Search for the cell housing the specified text and yield its [x, y] center coordinate. 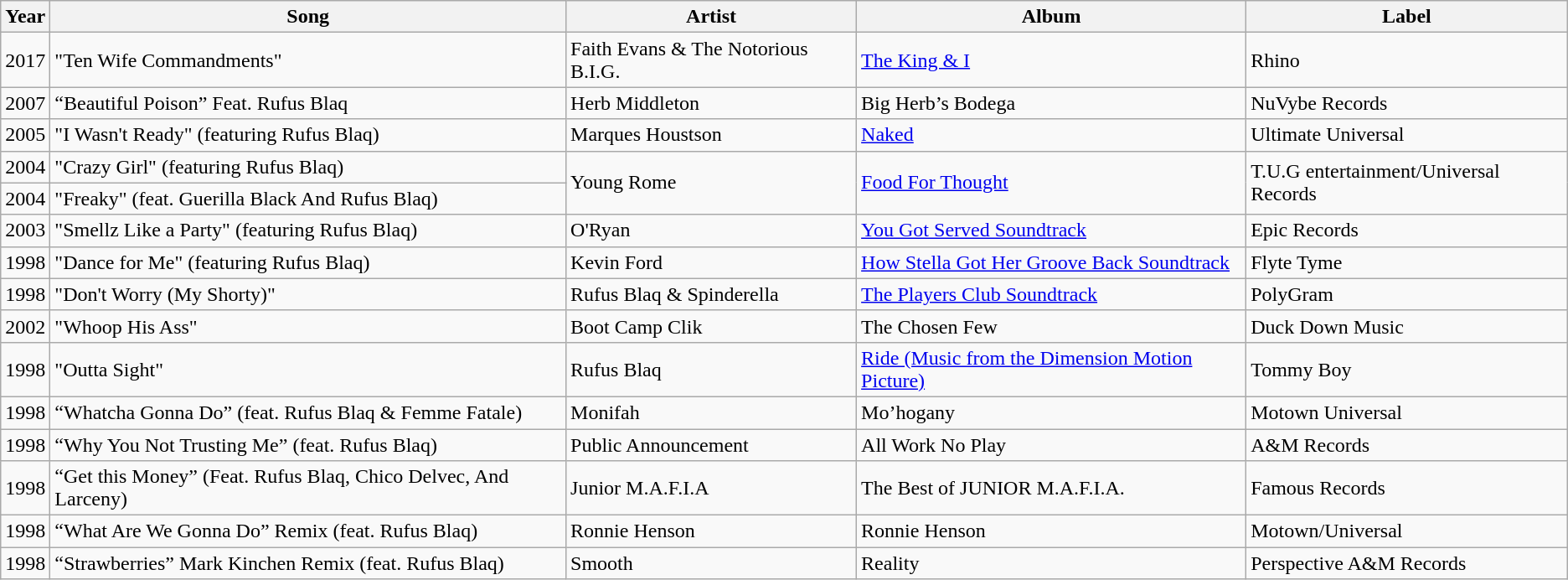
"Freaky" (feat. Guerilla Black And Rufus Blaq) [308, 199]
The Chosen Few [1052, 326]
The Best of JUNIOR M.A.F.I.A. [1052, 488]
Motown/Universal [1407, 531]
How Stella Got Her Groove Back Soundtrack [1052, 262]
NuVybe Records [1407, 103]
Famous Records [1407, 488]
"Ten Wife Commandments" [308, 60]
Public Announcement [712, 445]
The King & I [1052, 60]
"Dance for Me" (featuring Rufus Blaq) [308, 262]
"Outta Sight" [308, 369]
2002 [25, 326]
“Beautiful Poison” Feat. Rufus Blaq [308, 103]
“Why You Not Trusting Me” (feat. Rufus Blaq) [308, 445]
A&M Records [1407, 445]
PolyGram [1407, 294]
Kevin Ford [712, 262]
"Don't Worry (My Shorty)" [308, 294]
Duck Down Music [1407, 326]
Naked [1052, 135]
“Get this Money” (Feat. Rufus Blaq, Chico Delvec, And Larceny) [308, 488]
"Smellz Like a Party" (featuring Rufus Blaq) [308, 230]
"I Wasn't Ready" (featuring Rufus Blaq) [308, 135]
Year [25, 17]
Boot Camp Clik [712, 326]
Smooth [712, 563]
Reality [1052, 563]
Junior M.A.F.I.A [712, 488]
Marques Houstson [712, 135]
T.U.G entertainment/Universal Records [1407, 183]
You Got Served Soundtrack [1052, 230]
Artist [712, 17]
Food For Thought [1052, 183]
Ride (Music from the Dimension Motion Picture) [1052, 369]
Rufus Blaq & Spinderella [712, 294]
2003 [25, 230]
All Work No Play [1052, 445]
"Crazy Girl" (featuring Rufus Blaq) [308, 167]
Album [1052, 17]
O'Ryan [712, 230]
Song [308, 17]
Big Herb’s Bodega [1052, 103]
Ultimate Universal [1407, 135]
Monifah [712, 412]
Flyte Tyme [1407, 262]
“Whatcha Gonna Do” (feat. Rufus Blaq & Femme Fatale) [308, 412]
Rufus Blaq [712, 369]
The Players Club Soundtrack [1052, 294]
Perspective A&M Records [1407, 563]
2017 [25, 60]
Herb Middleton [712, 103]
2007 [25, 103]
Rhino [1407, 60]
"Whoop His Ass" [308, 326]
Tommy Boy [1407, 369]
2005 [25, 135]
Label [1407, 17]
“Strawberries” Mark Kinchen Remix (feat. Rufus Blaq) [308, 563]
“What Are We Gonna Do” Remix (feat. Rufus Blaq) [308, 531]
Young Rome [712, 183]
Faith Evans & The Notorious B.I.G. [712, 60]
Mo’hogany [1052, 412]
Epic Records [1407, 230]
Motown Universal [1407, 412]
